Provide the (x, y) coordinate of the cell's center where the given text is located.  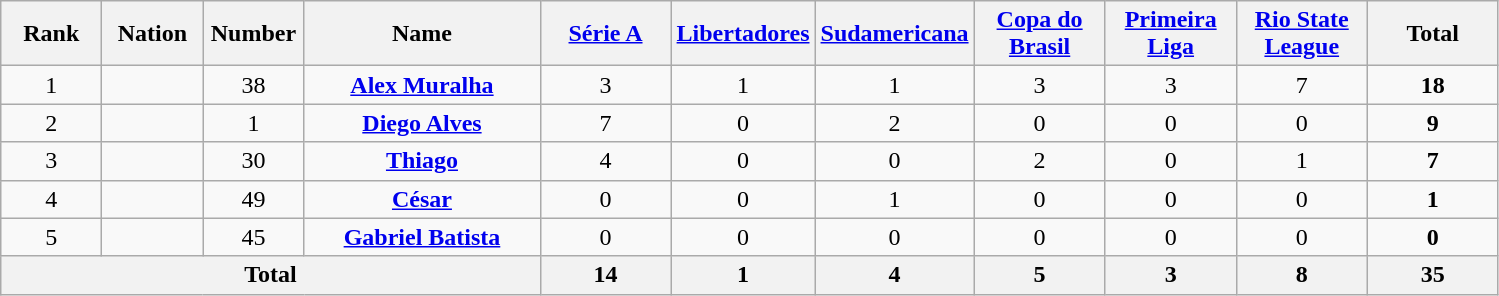
Rio State League (1302, 34)
9 (1432, 123)
Rank (52, 34)
Diego Alves (422, 123)
38 (254, 85)
Gabriel Batista (422, 237)
Name (422, 34)
Sudamericana (894, 34)
Thiago (422, 161)
14 (606, 275)
Primeira Liga (1170, 34)
Number (254, 34)
Série A (606, 34)
45 (254, 237)
35 (1432, 275)
César (422, 199)
49 (254, 199)
8 (1302, 275)
18 (1432, 85)
Alex Muralha (422, 85)
Copa do Brasil (1040, 34)
Nation (152, 34)
30 (254, 161)
Libertadores (743, 34)
